Scan for the cell matching the given text and deliver its [X, Y] coordinate at center. 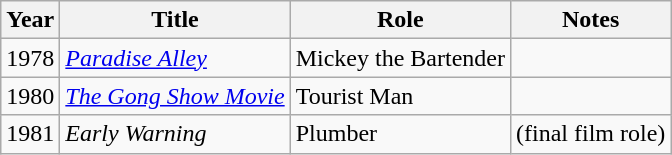
1980 [30, 96]
Early Warning [175, 134]
Plumber [400, 134]
1978 [30, 58]
Notes [590, 20]
Role [400, 20]
1981 [30, 134]
Paradise Alley [175, 58]
Tourist Man [400, 96]
Title [175, 20]
Year [30, 20]
The Gong Show Movie [175, 96]
(final film role) [590, 134]
Mickey the Bartender [400, 58]
